From the cell containing the given text, extract its center point as [x, y] coordinate. 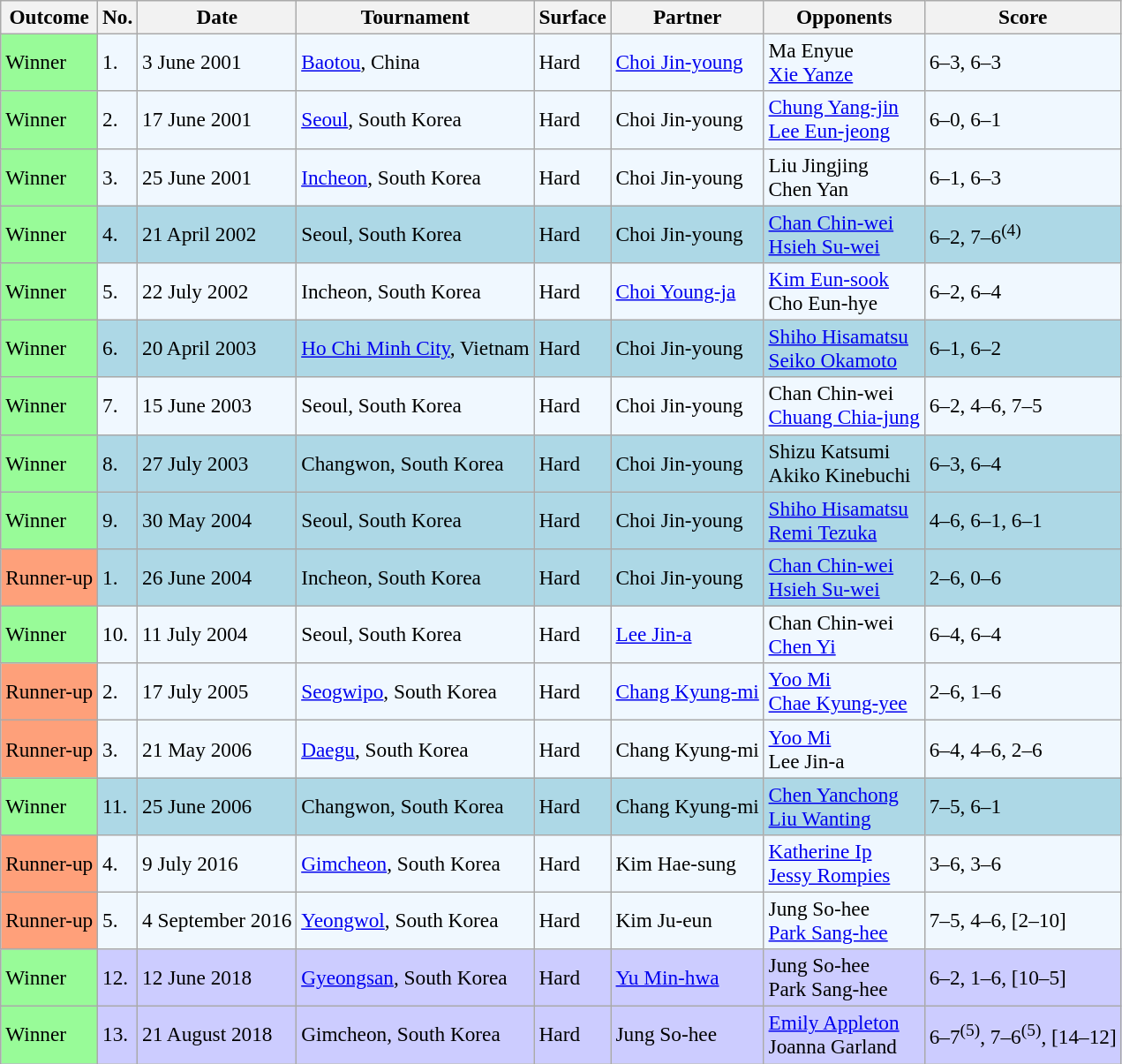
12. [118, 978]
Yoo Mi Lee Jin-a [844, 749]
Baotou, China [415, 62]
Chan Chin-wei Chuang Chia-jung [844, 406]
Opponents [844, 17]
Lee Jin-a [687, 634]
Liu Jingjing Chen Yan [844, 177]
Shiho Hisamatsu Seiko Okamoto [844, 348]
6–2, 1–6, [10–5] [1022, 978]
Chung Yang-jin Lee Eun-jeong [844, 120]
Kim Ju-eun [687, 920]
Daegu, South Korea [415, 749]
Emily Appleton Joanna Garland [844, 1035]
27 July 2003 [217, 463]
3 June 2001 [217, 62]
6–4, 6–4 [1022, 634]
15 June 2003 [217, 406]
6–7(5), 7–6(5), [14–12] [1022, 1035]
3–6, 3–6 [1022, 864]
10. [118, 634]
Ma Enyue Xie Yanze [844, 62]
Ho Chi Minh City, Vietnam [415, 348]
Date [217, 17]
Shizu Katsumi Akiko Kinebuchi [844, 463]
Yu Min-hwa [687, 978]
Choi Young-ja [687, 291]
4 September 2016 [217, 920]
Chan Chin-wei Chen Yi [844, 634]
8. [118, 463]
Kim Eun-sook Cho Eun-hye [844, 291]
2–6, 0–6 [1022, 577]
Yoo Mi Chae Kyung-yee [844, 692]
7–5, 4–6, [2–10] [1022, 920]
13. [118, 1035]
17 July 2005 [217, 692]
26 June 2004 [217, 577]
25 June 2001 [217, 177]
30 May 2004 [217, 519]
6–2, 4–6, 7–5 [1022, 406]
6. [118, 348]
9. [118, 519]
Katherine Ip Jessy Rompies [844, 864]
21 May 2006 [217, 749]
4–6, 6–1, 6–1 [1022, 519]
Partner [687, 17]
6–1, 6–2 [1022, 348]
Surface [572, 17]
22 July 2002 [217, 291]
Score [1022, 17]
6–3, 6–3 [1022, 62]
2–6, 1–6 [1022, 692]
Seogwipo, South Korea [415, 692]
No. [118, 17]
Chen Yanchong Liu Wanting [844, 805]
11. [118, 805]
12 June 2018 [217, 978]
Shiho Hisamatsu Remi Tezuka [844, 519]
6–1, 6–3 [1022, 177]
6–2, 6–4 [1022, 291]
7. [118, 406]
9 July 2016 [217, 864]
6–0, 6–1 [1022, 120]
20 April 2003 [217, 348]
6–4, 4–6, 2–6 [1022, 749]
6–2, 7–6(4) [1022, 233]
Outcome [49, 17]
17 June 2001 [217, 120]
Gyeongsan, South Korea [415, 978]
Jung So-hee [687, 1035]
25 June 2006 [217, 805]
21 August 2018 [217, 1035]
21 April 2002 [217, 233]
Yeongwol, South Korea [415, 920]
6–3, 6–4 [1022, 463]
11 July 2004 [217, 634]
Tournament [415, 17]
7–5, 6–1 [1022, 805]
Kim Hae-sung [687, 864]
